Locate the cell with the specified text and output its [x, y] center coordinate. 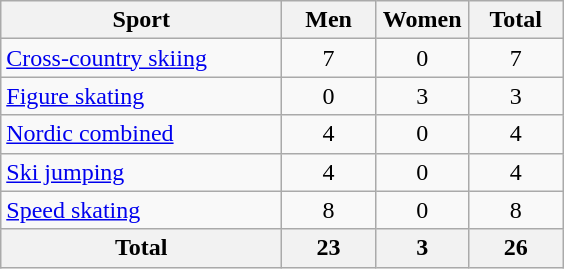
Women [422, 20]
23 [329, 248]
Cross-country skiing [142, 58]
Nordic combined [142, 134]
Sport [142, 20]
Ski jumping [142, 172]
Men [329, 20]
Figure skating [142, 96]
26 [516, 248]
Speed skating [142, 210]
